Pinpoint the cell where the given text exists, returning its (x, y) midpoint coordinate. 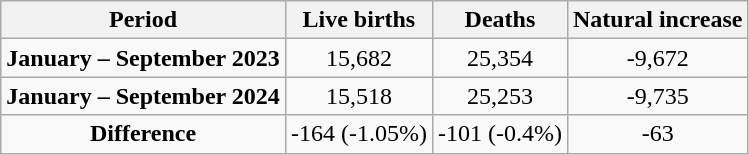
15,682 (358, 58)
Period (144, 20)
-9,672 (658, 58)
Difference (144, 134)
15,518 (358, 96)
January – September 2024 (144, 96)
-164 (-1.05%) (358, 134)
25,354 (500, 58)
Deaths (500, 20)
Natural increase (658, 20)
-101 (-0.4%) (500, 134)
-63 (658, 134)
-9,735 (658, 96)
25,253 (500, 96)
January – September 2023 (144, 58)
Live births (358, 20)
